Extract the [X, Y] coordinate from the center of the cell holding the provided text.  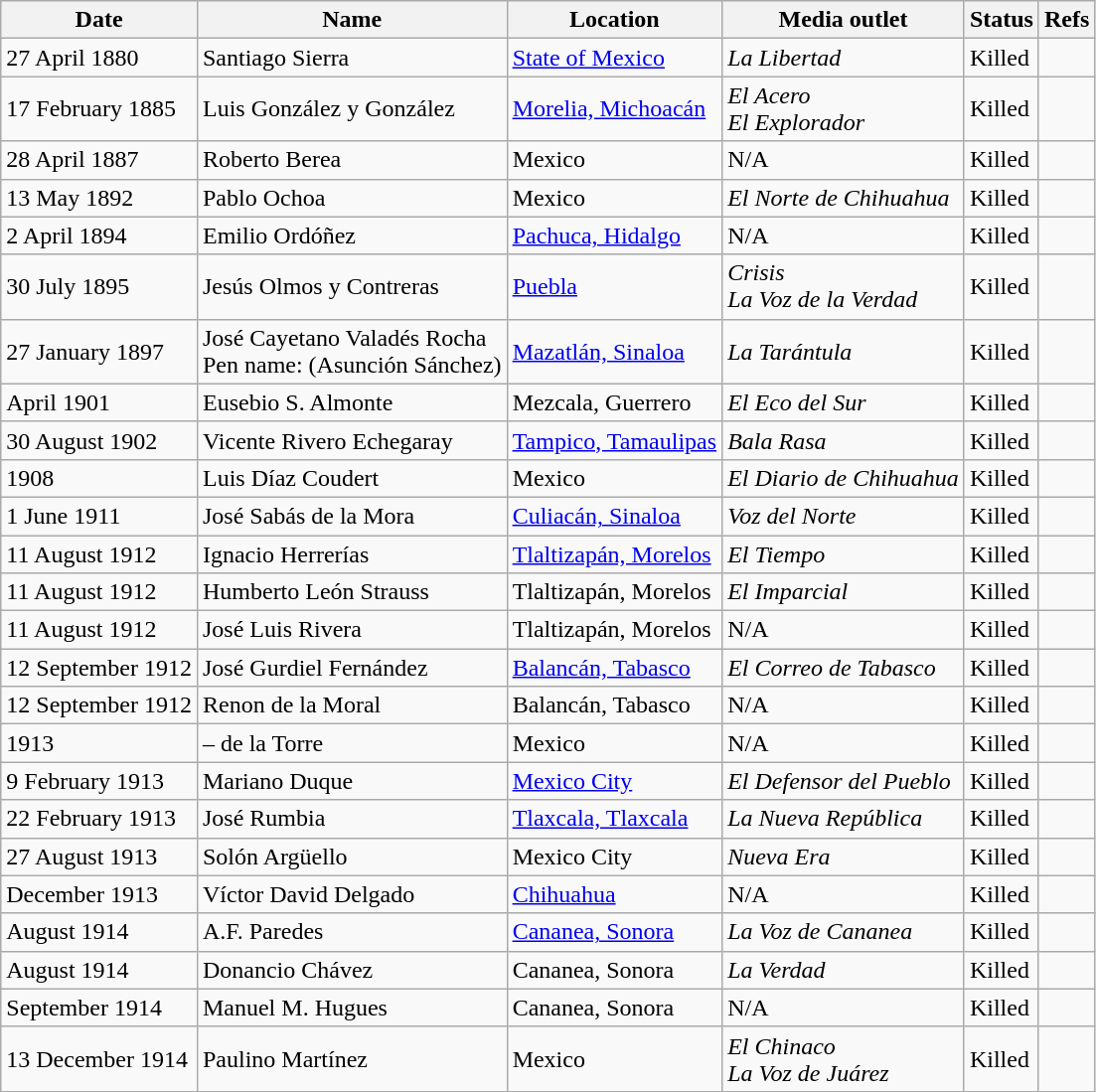
Morelia, Michoacán [614, 109]
La Tarántula [844, 352]
1 June 1911 [99, 516]
Pablo Ochoa [352, 198]
27 August 1913 [99, 857]
El Defensor del Pueblo [844, 781]
A.F. Paredes [352, 932]
Luis Díaz Coudert [352, 478]
Date [99, 20]
27 January 1897 [99, 352]
José Sabás de la Mora [352, 516]
Renon de la Moral [352, 705]
Nueva Era [844, 857]
Mezcala, Guerrero [614, 402]
9 February 1913 [99, 781]
17 February 1885 [99, 109]
Status [1002, 20]
Paulino Martínez [352, 1059]
September 1914 [99, 1008]
– de la Torre [352, 743]
El Eco del Sur [844, 402]
La Nueva República [844, 819]
Pachuca, Hidalgo [614, 235]
22 February 1913 [99, 819]
El Tiempo [844, 553]
José Cayetano Valadés RochaPen name: (Asunción Sánchez) [352, 352]
Ignacio Herrerías [352, 553]
El Correo de Tabasco [844, 668]
La Verdad [844, 970]
José Rumbia [352, 819]
30 July 1895 [99, 286]
30 August 1902 [99, 440]
José Gurdiel Fernández [352, 668]
April 1901 [99, 402]
Mazatlán, Sinaloa [614, 352]
December 1913 [99, 894]
Roberto Berea [352, 160]
2 April 1894 [99, 235]
Eusebio S. Almonte [352, 402]
El ChinacoLa Voz de Juárez [844, 1059]
CrisisLa Voz de la Verdad [844, 286]
1908 [99, 478]
La Libertad [844, 58]
Voz del Norte [844, 516]
Manuel M. Hugues [352, 1008]
El Diario de Chihuahua [844, 478]
Culiacán, Sinaloa [614, 516]
13 May 1892 [99, 198]
Media outlet [844, 20]
Vicente Rivero Echegaray [352, 440]
Santiago Sierra [352, 58]
27 April 1880 [99, 58]
Solón Argüello [352, 857]
Mariano Duque [352, 781]
Donancio Chávez [352, 970]
Humberto León Strauss [352, 592]
Location [614, 20]
State of Mexico [614, 58]
Puebla [614, 286]
Tampico, Tamaulipas [614, 440]
El Norte de Chihuahua [844, 198]
28 April 1887 [99, 160]
Emilio Ordóñez [352, 235]
Chihuahua [614, 894]
El AceroEl Explorador [844, 109]
Jesús Olmos y Contreras [352, 286]
Luis González y González [352, 109]
El Imparcial [844, 592]
Bala Rasa [844, 440]
Name [352, 20]
Refs [1066, 20]
13 December 1914 [99, 1059]
1913 [99, 743]
Tlaxcala, Tlaxcala [614, 819]
Víctor David Delgado [352, 894]
José Luis Rivera [352, 630]
La Voz de Cananea [844, 932]
